Scan for the cell matching the given text and deliver its (X, Y) coordinate at center. 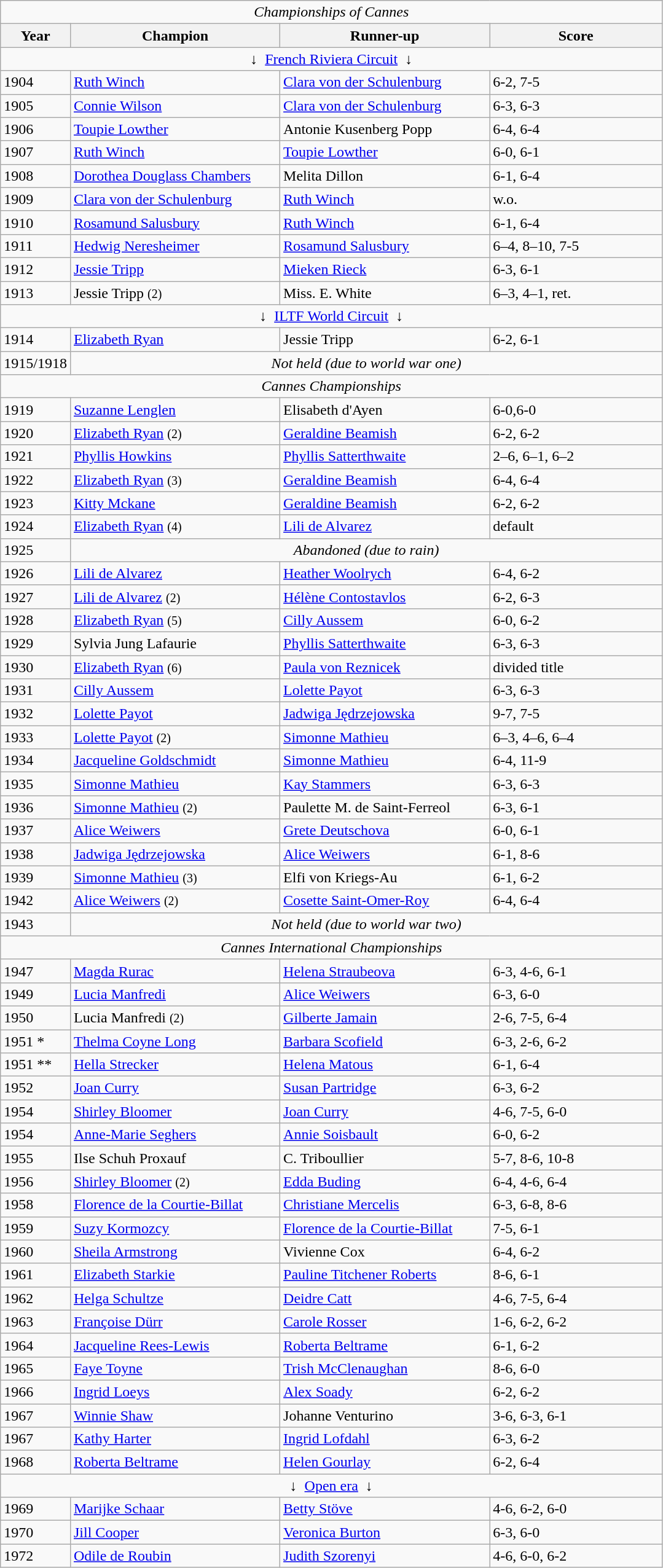
1937 (36, 831)
Suzanne Lenglen (175, 410)
Dorothea Douglass Chambers (175, 176)
3-6, 6-3, 6-1 (576, 1415)
6-4, 11-9 (576, 761)
Simonne Mathieu (2) (175, 807)
6-3, 4-6, 6-1 (576, 971)
1952 (36, 1088)
Trish McClenaughan (385, 1368)
1908 (36, 176)
Marijke Schaar (175, 1509)
1933 (36, 737)
Elizabeth Starkie (175, 1275)
6-4, 4-6, 6-4 (576, 1182)
Alice Weiwers (2) (175, 901)
Elizabeth Ryan (3) (175, 480)
1972 (36, 1556)
4-6, 7-5, 6-4 (576, 1298)
Sheila Armstrong (175, 1252)
Not held (due to world war one) (366, 363)
Elizabeth Ryan (175, 340)
Edda Buding (385, 1182)
1960 (36, 1252)
Gilberte Jamain (385, 1017)
Elisabeth d'Ayen (385, 410)
7-5, 6-1 (576, 1228)
Ingrid Loeys (175, 1392)
Elfi von Kriegs-Au (385, 877)
Ingrid Lofdahl (385, 1439)
Jessie Tripp (2) (175, 293)
↓ ILTF World Circuit ↓ (332, 316)
Judith Szorenyi (385, 1556)
Elizabeth Ryan (6) (175, 667)
1939 (36, 877)
1935 (36, 784)
1934 (36, 761)
Championships of Cannes (332, 12)
1938 (36, 854)
Pauline Titchener Roberts (385, 1275)
1929 (36, 643)
1966 (36, 1392)
1914 (36, 340)
Helga Schultze (175, 1298)
1947 (36, 971)
Hella Strecker (175, 1065)
Ilse Schuh Proxauf (175, 1158)
1951 ** (36, 1065)
1964 (36, 1345)
6–3, 4–6, 6–4 (576, 737)
Thelma Coyne Long (175, 1041)
6-3, 6-8, 8-6 (576, 1205)
1924 (36, 527)
1961 (36, 1275)
Cosette Saint-Omer-Roy (385, 901)
Betty Stöve (385, 1509)
Winnie Shaw (175, 1415)
Simonne Mathieu (3) (175, 877)
Faye Toyne (175, 1368)
Kitty Mckane (175, 503)
Antonie Kusenberg Popp (385, 129)
Jacqueline Rees-Lewis (175, 1345)
1969 (36, 1509)
Hélène Contostavlos (385, 597)
Johanne Venturino (385, 1415)
1951 * (36, 1041)
1921 (36, 457)
Lili de Alvarez (2) (175, 597)
↓ French Riviera Circuit ↓ (332, 59)
Runner-up (385, 36)
1963 (36, 1322)
2–6, 6–1, 6–2 (576, 457)
Shirley Bloomer (2) (175, 1182)
8-6, 6-0 (576, 1368)
1932 (36, 714)
1970 (36, 1532)
6-2, 7-5 (576, 82)
6–3, 4–1, ret. (576, 293)
Hedwig Neresheimer (175, 246)
1912 (36, 269)
9-7, 7-5 (576, 714)
Christiane Mercelis (385, 1205)
1922 (36, 480)
Elizabeth Ryan (2) (175, 433)
1950 (36, 1017)
Shirley Bloomer (175, 1111)
Cannes International Championships (332, 947)
Susan Partridge (385, 1088)
Melita Dillon (385, 176)
w.o. (576, 199)
Lolette Payot (2) (175, 737)
1910 (36, 222)
4-6, 6-2, 6-0 (576, 1509)
2-6, 7-5, 6-4 (576, 1017)
6-2, 6-3 (576, 597)
Sylvia Jung Lafaurie (175, 643)
Mieken Rieck (385, 269)
Helena Straubeova (385, 971)
1943 (36, 924)
1906 (36, 129)
1928 (36, 620)
Deidre Catt (385, 1298)
Vivienne Cox (385, 1252)
Magda Rurac (175, 971)
Lucia Manfredi (2) (175, 1017)
Annie Soisbault (385, 1135)
1-6, 6-2, 6-2 (576, 1322)
6-0,6-0 (576, 410)
5-7, 8-6, 10-8 (576, 1158)
1956 (36, 1182)
1958 (36, 1205)
1926 (36, 573)
6-3, 2-6, 6-2 (576, 1041)
1930 (36, 667)
1959 (36, 1228)
6-2, 6-4 (576, 1462)
C. Triboullier (385, 1158)
Veronica Burton (385, 1532)
1904 (36, 82)
4-6, 6-0, 6-2 (576, 1556)
6-1, 8-6 (576, 854)
Barbara Scofield (385, 1041)
Score (576, 36)
1962 (36, 1298)
Not held (due to world war two) (366, 924)
Carole Rosser (385, 1322)
Heather Woolrych (385, 573)
divided title (576, 667)
1949 (36, 994)
Abandoned (due to rain) (366, 550)
↓ Open era ↓ (332, 1486)
Jill Cooper (175, 1532)
1927 (36, 597)
Jacqueline Goldschmidt (175, 761)
default (576, 527)
8-6, 6-1 (576, 1275)
Françoise Dürr (175, 1322)
1923 (36, 503)
1968 (36, 1462)
Odile de Roubin (175, 1556)
Kathy Harter (175, 1439)
Year (36, 36)
6–4, 8–10, 7-5 (576, 246)
Paulette M. de Saint-Ferreol (385, 807)
1911 (36, 246)
Lucia Manfredi (175, 994)
Connie Wilson (175, 106)
1909 (36, 199)
1965 (36, 1368)
6-2, 6-1 (576, 340)
Paula von Reznicek (385, 667)
1919 (36, 410)
Phyllis Howkins (175, 457)
1905 (36, 106)
Helen Gourlay (385, 1462)
Helena Matous (385, 1065)
Grete Deutschova (385, 831)
1931 (36, 691)
4-6, 7-5, 6-0 (576, 1111)
Miss. E. White (385, 293)
Cannes Championships (332, 386)
1936 (36, 807)
Elizabeth Ryan (4) (175, 527)
1925 (36, 550)
1920 (36, 433)
1942 (36, 901)
1907 (36, 152)
Suzy Kormozcy (175, 1228)
Kay Stammers (385, 784)
Elizabeth Ryan (5) (175, 620)
Champion (175, 36)
1955 (36, 1158)
Anne-Marie Seghers (175, 1135)
1915/1918 (36, 363)
Alex Soady (385, 1392)
1913 (36, 293)
